Search for the cell housing the specified text and yield its [x, y] center coordinate. 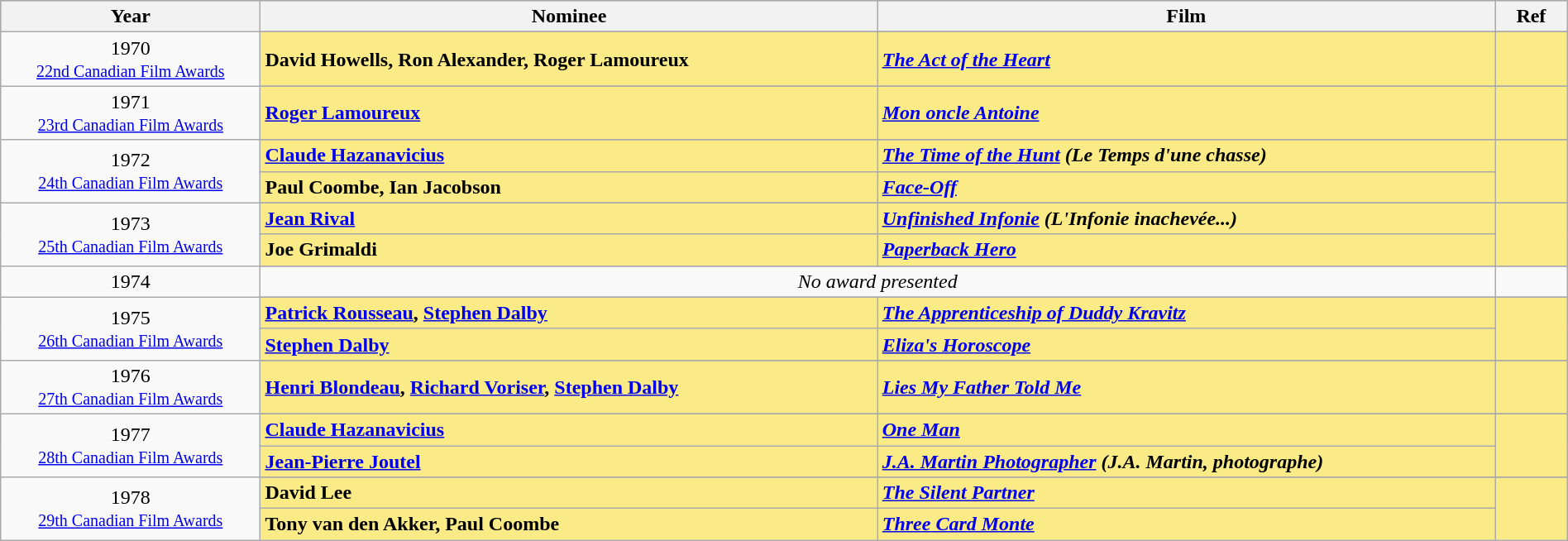
1976 27th Canadian Film Awards [131, 387]
1975 26th Canadian Film Awards [131, 328]
Jean Rival [569, 218]
David Lee [569, 493]
Nominee [569, 17]
The Time of the Hunt (Le Temps d'une chasse) [1186, 156]
One Man [1186, 429]
Eliza's Horoscope [1186, 344]
1974 [131, 281]
Lies My Father Told Me [1186, 387]
Mon oncle Antoine [1186, 113]
1971 23rd Canadian Film Awards [131, 113]
Ref [1532, 17]
Patrick Rousseau, Stephen Dalby [569, 313]
Film [1186, 17]
Unfinished Infonie (L'Infonie inachevée...) [1186, 218]
Paul Coombe, Ian Jacobson [569, 187]
1973 25th Canadian Film Awards [131, 234]
The Apprenticeship of Duddy Kravitz [1186, 313]
Roger Lamoureux [569, 113]
Henri Blondeau, Richard Voriser, Stephen Dalby [569, 387]
Face-Off [1186, 187]
J.A. Martin Photographer (J.A. Martin, photographe) [1186, 461]
Stephen Dalby [569, 344]
Paperback Hero [1186, 250]
David Howells, Ron Alexander, Roger Lamoureux [569, 60]
1978 29th Canadian Film Awards [131, 509]
No award presented [878, 281]
1970 22nd Canadian Film Awards [131, 60]
1972 24th Canadian Film Awards [131, 171]
The Silent Partner [1186, 493]
Jean-Pierre Joutel [569, 461]
1977 28th Canadian Film Awards [131, 445]
Year [131, 17]
Three Card Monte [1186, 524]
Joe Grimaldi [569, 250]
Tony van den Akker, Paul Coombe [569, 524]
The Act of the Heart [1186, 60]
